Locate the cell with the specified text and output its [x, y] center coordinate. 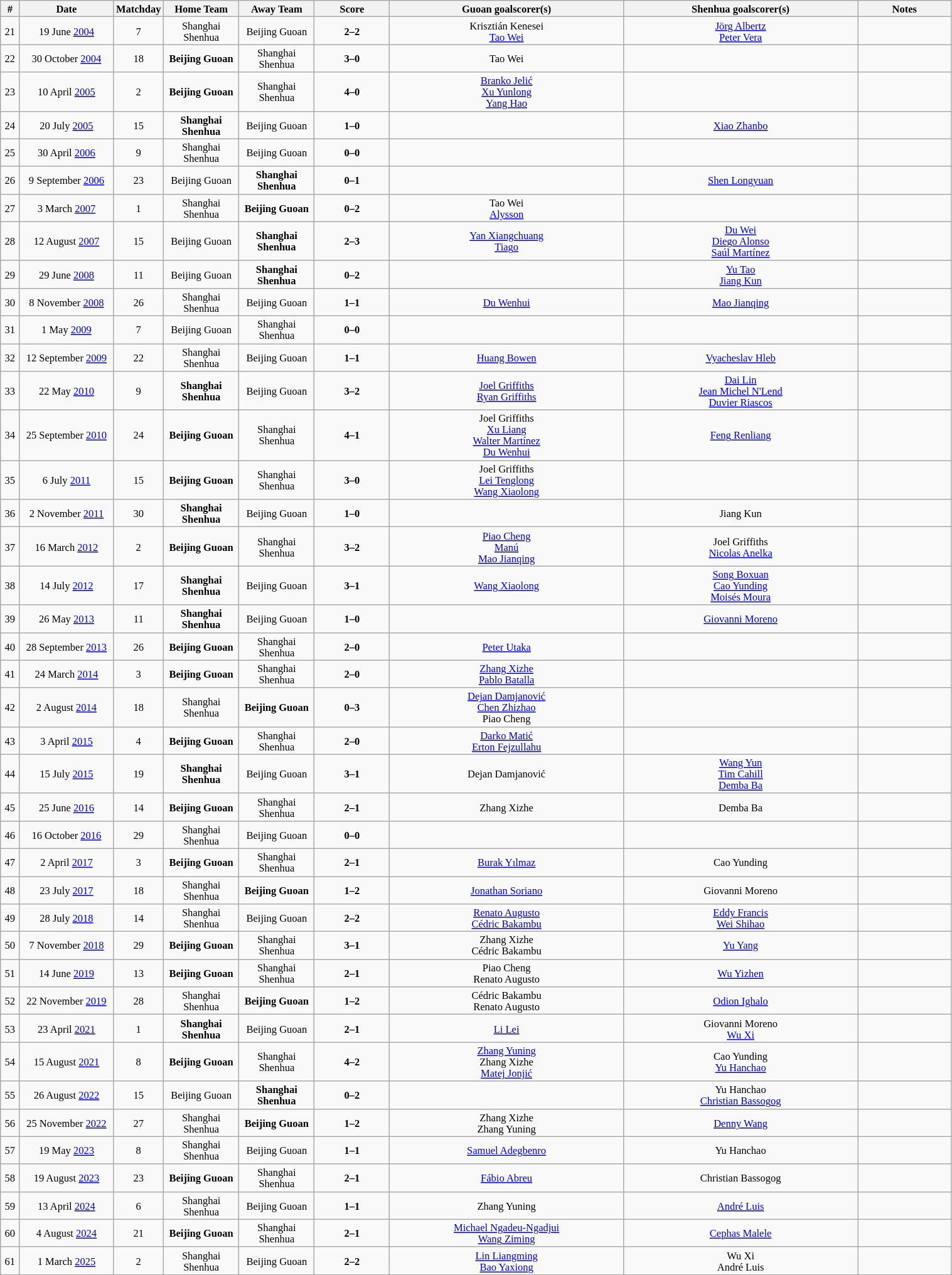
Cédric Bakambu Renato Augusto [507, 1001]
49 [10, 918]
13 [139, 973]
6 July 2011 [67, 480]
Du Wei Diego Alonso Saúl Martínez [741, 241]
26 August 2022 [67, 1095]
16 October 2016 [67, 835]
19 May 2023 [67, 1150]
# [10, 9]
26 May 2013 [67, 619]
61 [10, 1261]
Xiao Zhanbo [741, 125]
Guoan goalscorer(s) [507, 9]
Odion Ighalo [741, 1001]
8 November 2008 [67, 302]
19 August 2023 [67, 1178]
Cephas Malele [741, 1233]
12 September 2009 [67, 358]
50 [10, 946]
53 [10, 1028]
Jörg Albertz Peter Vera [741, 31]
2 November 2011 [67, 513]
33 [10, 391]
30 April 2006 [67, 152]
41 [10, 674]
Shenhua goalscorer(s) [741, 9]
7 November 2018 [67, 946]
25 November 2022 [67, 1123]
24 March 2014 [67, 674]
31 [10, 329]
Samuel Adegbenro [507, 1150]
15 August 2021 [67, 1062]
55 [10, 1095]
34 [10, 435]
Du Wenhui [507, 302]
35 [10, 480]
15 July 2015 [67, 774]
Cao Yunding Yu Hanchao [741, 1062]
60 [10, 1233]
37 [10, 547]
Score [352, 9]
52 [10, 1001]
1 May 2009 [67, 329]
Wu Xi André Luis [741, 1261]
Piao Cheng Manú Mao Jianqing [507, 547]
Dai Lin Jean Michel N'Lend Duvier Riascos [741, 391]
56 [10, 1123]
Shen Longyuan [741, 180]
Cao Yunding [741, 862]
4–2 [352, 1062]
Giovanni Moreno Wu Xi [741, 1028]
Eddy Francis Wei Shihao [741, 918]
57 [10, 1150]
Yan Xiangchuang Tiago [507, 241]
20 July 2005 [67, 125]
19 June 2004 [67, 31]
0–3 [352, 707]
Away Team [277, 9]
32 [10, 358]
9 September 2006 [67, 180]
38 [10, 585]
22 May 2010 [67, 391]
Wang Xiaolong [507, 585]
Zhang Xizhe Cédric Bakambu [507, 946]
Tao Wei Alysson [507, 208]
Mao Jianqing [741, 302]
Joel Griffiths Lei Tenglong Wang Xiaolong [507, 480]
59 [10, 1205]
39 [10, 619]
4 [139, 740]
Denny Wang [741, 1123]
28 July 2018 [67, 918]
Date [67, 9]
Yu Tao Jiang Kun [741, 274]
14 July 2012 [67, 585]
Home Team [201, 9]
Huang Bowen [507, 358]
Darko Matić Erton Fejzullahu [507, 740]
23 July 2017 [67, 890]
29 June 2008 [67, 274]
28 September 2013 [67, 646]
Dejan Damjanović Chen Zhizhao Piao Cheng [507, 707]
44 [10, 774]
6 [139, 1205]
14 June 2019 [67, 973]
Peter Utaka [507, 646]
47 [10, 862]
1 March 2025 [67, 1261]
43 [10, 740]
54 [10, 1062]
Yu Hanchao [741, 1150]
Zhang Xizhe Zhang Yuning [507, 1123]
3 April 2015 [67, 740]
10 April 2005 [67, 92]
48 [10, 890]
Demba Ba [741, 807]
12 August 2007 [67, 241]
Krisztián Kenesei Tao Wei [507, 31]
Jonathan Soriano [507, 890]
Zhang Xizhe [507, 807]
2 August 2014 [67, 707]
2–3 [352, 241]
23 April 2021 [67, 1028]
Feng Renliang [741, 435]
Wu Yizhen [741, 973]
Wang Yun Tim Cahill Demba Ba [741, 774]
17 [139, 585]
Yu Hanchao Christian Bassogog [741, 1095]
42 [10, 707]
Piao Cheng Renato Augusto [507, 973]
Zhang Yuning [507, 1205]
Joel Griffiths Nicolas Anelka [741, 547]
Song Boxuan Cao Yunding Moisés Moura [741, 585]
51 [10, 973]
Li Lei [507, 1028]
0–1 [352, 180]
Burak Yılmaz [507, 862]
Michael Ngadeu-Ngadjui Wang Ziming [507, 1233]
19 [139, 774]
Zhang Yuning Zhang Xizhe Matej Jonjić [507, 1062]
Branko Jelić Xu Yunlong Yang Hao [507, 92]
Yu Yang [741, 946]
4–1 [352, 435]
2 April 2017 [67, 862]
25 June 2016 [67, 807]
46 [10, 835]
45 [10, 807]
4–0 [352, 92]
Vyacheslav Hleb [741, 358]
Zhang Xizhe Pablo Batalla [507, 674]
Joel Griffiths Xu Liang Walter Martínez Du Wenhui [507, 435]
Renato Augusto Cédric Bakambu [507, 918]
58 [10, 1178]
16 March 2012 [67, 547]
36 [10, 513]
Jiang Kun [741, 513]
13 April 2024 [67, 1205]
André Luis [741, 1205]
Joel Griffiths Ryan Griffiths [507, 391]
30 October 2004 [67, 58]
Tao Wei [507, 58]
Fábio Abreu [507, 1178]
Lin Liangming Bao Yaxiong [507, 1261]
Dejan Damjanović [507, 774]
Matchday [139, 9]
25 [10, 152]
40 [10, 646]
4 August 2024 [67, 1233]
Christian Bassogog [741, 1178]
25 September 2010 [67, 435]
22 November 2019 [67, 1001]
Notes [905, 9]
3 March 2007 [67, 208]
